Capture the cell that displays the provided text and extract its [x, y] central coordinate. 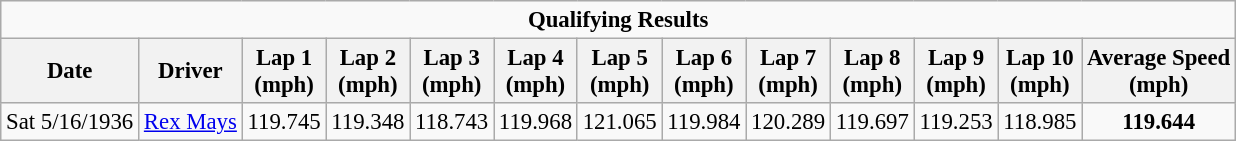
121.065 [620, 122]
Lap 1(mph) [284, 72]
Lap 6(mph) [704, 72]
Lap 5(mph) [620, 72]
Lap 3(mph) [452, 72]
Sat 5/16/1936 [70, 122]
Qualifying Results [618, 20]
119.253 [956, 122]
120.289 [788, 122]
119.697 [872, 122]
118.743 [452, 122]
Lap 7(mph) [788, 72]
119.984 [704, 122]
Lap 9(mph) [956, 72]
119.644 [1159, 122]
Average Speed(mph) [1159, 72]
119.348 [368, 122]
Lap 10(mph) [1040, 72]
Rex Mays [191, 122]
119.968 [536, 122]
Lap 4(mph) [536, 72]
Lap 8(mph) [872, 72]
Lap 2(mph) [368, 72]
Driver [191, 72]
118.985 [1040, 122]
119.745 [284, 122]
Date [70, 72]
